Capture the cell that displays the provided text and extract its (X, Y) central coordinate. 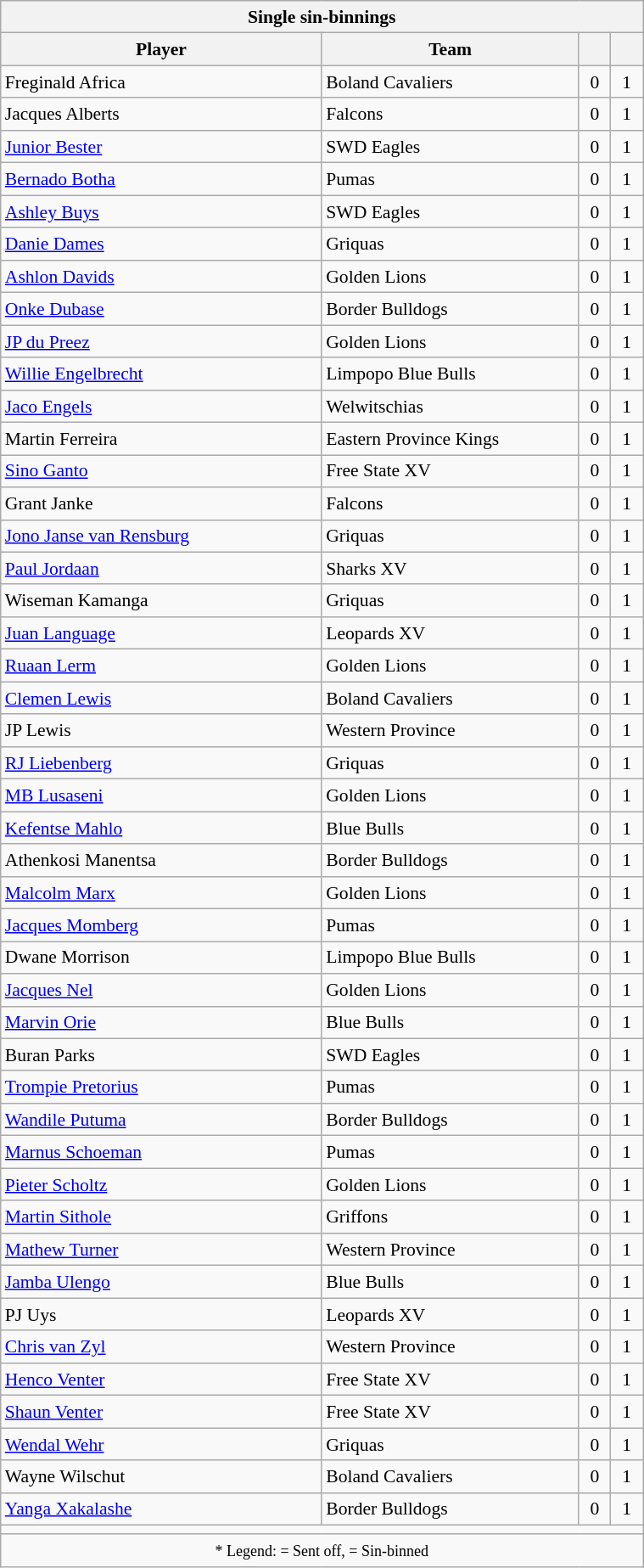
Jacques Nel (161, 990)
Paul Jordaan (161, 569)
Ashlon Davids (161, 277)
Bernado Botha (161, 179)
Ashley Buys (161, 211)
Clemen Lewis (161, 698)
Juan Language (161, 633)
Jaco Engels (161, 407)
Shaun Venter (161, 1412)
Junior Bester (161, 147)
Jono Janse van Rensburg (161, 536)
Wandile Putuma (161, 1120)
Henco Venter (161, 1380)
Onke Dubase (161, 309)
PJ Uys (161, 1314)
RJ Liebenberg (161, 763)
Athenkosi Manentsa (161, 860)
Team (450, 49)
Griffons (450, 1217)
Martin Sithole (161, 1217)
MB Lusaseni (161, 795)
* Legend: = Sent off, = Sin-binned (322, 1551)
Freginald Africa (161, 82)
Jacques Alberts (161, 115)
Yanga Xakalashe (161, 1509)
Pieter Scholtz (161, 1184)
Wiseman Kamanga (161, 601)
Mathew Turner (161, 1250)
Chris van Zyl (161, 1346)
Trompie Pretorius (161, 1087)
Malcolm Marx (161, 893)
Welwitschias (450, 407)
Sharks XV (450, 569)
Marnus Schoeman (161, 1152)
Dwane Morrison (161, 958)
Sino Ganto (161, 471)
Jacques Momberg (161, 925)
Buran Parks (161, 1055)
Single sin-binnings (322, 17)
Marvin Orie (161, 1022)
Eastern Province Kings (450, 439)
JP Lewis (161, 731)
JP du Preez (161, 341)
Kefentse Mahlo (161, 828)
Jamba Ulengo (161, 1282)
Willie Engelbrecht (161, 374)
Martin Ferreira (161, 439)
Wendal Wehr (161, 1444)
Ruaan Lerm (161, 666)
Wayne Wilschut (161, 1476)
Player (161, 49)
Grant Janke (161, 503)
Danie Dames (161, 244)
